Output the (x, y) coordinate of the center of the cell containing the given text.  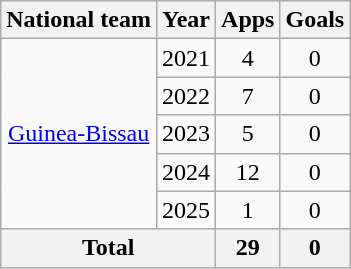
2024 (186, 172)
2021 (186, 58)
2023 (186, 134)
Year (186, 20)
Goals (315, 20)
Apps (248, 20)
Guinea-Bissau (79, 134)
1 (248, 210)
5 (248, 134)
2022 (186, 96)
7 (248, 96)
Total (108, 248)
4 (248, 58)
2025 (186, 210)
National team (79, 20)
12 (248, 172)
29 (248, 248)
